Capture the cell that displays the provided text and extract its [x, y] central coordinate. 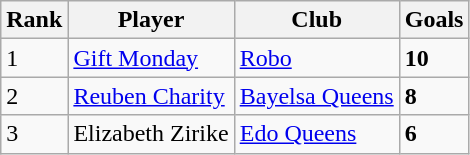
2 [34, 96]
Robo [316, 58]
10 [434, 58]
Club [316, 20]
Rank [34, 20]
Player [151, 20]
8 [434, 96]
Bayelsa Queens [316, 96]
Edo Queens [316, 134]
Elizabeth Zirike [151, 134]
Gift Monday [151, 58]
3 [34, 134]
6 [434, 134]
Reuben Charity [151, 96]
1 [34, 58]
Goals [434, 20]
